Determine the (x, y) coordinate at the center of the cell enclosing the given text.  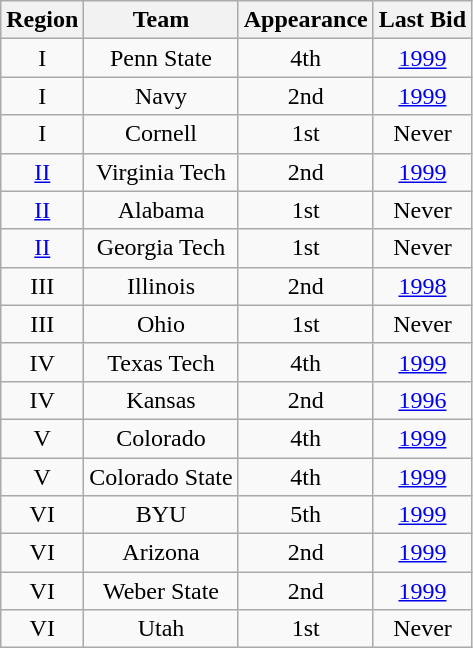
Last Bid (422, 20)
Navy (161, 96)
Texas Tech (161, 362)
Georgia Tech (161, 248)
BYU (161, 515)
Region (42, 20)
Appearance (306, 20)
Virginia Tech (161, 172)
Cornell (161, 134)
Illinois (161, 286)
5th (306, 515)
Utah (161, 629)
Team (161, 20)
Colorado (161, 438)
Colorado State (161, 477)
Arizona (161, 553)
Penn State (161, 58)
Alabama (161, 210)
Ohio (161, 324)
Kansas (161, 400)
1998 (422, 286)
Weber State (161, 591)
1996 (422, 400)
